Locate the cell with the specified text and output its (X, Y) center coordinate. 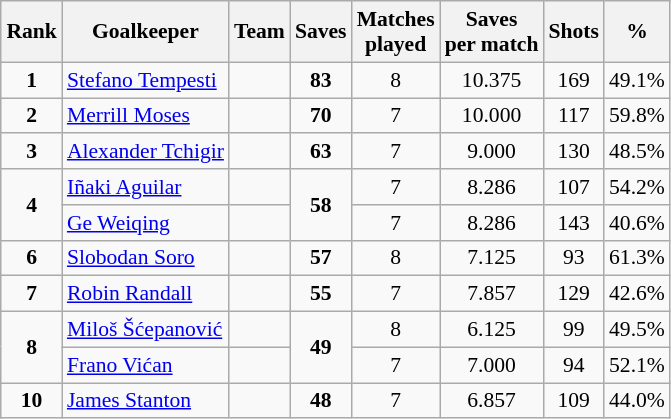
94 (574, 365)
93 (574, 258)
4 (32, 204)
61.3% (637, 258)
9.000 (492, 152)
63 (321, 152)
10.375 (492, 80)
52.1% (637, 365)
Alexander Tchigir (146, 152)
83 (321, 80)
Iñaki Aguilar (146, 187)
55 (321, 294)
7.857 (492, 294)
2 (32, 116)
Robin Randall (146, 294)
% (637, 32)
49.5% (637, 330)
49.1% (637, 80)
3 (32, 152)
107 (574, 187)
48.5% (637, 152)
109 (574, 401)
Merrill Moses (146, 116)
42.6% (637, 294)
Savesper match (492, 32)
117 (574, 116)
57 (321, 258)
129 (574, 294)
6.857 (492, 401)
James Stanton (146, 401)
10 (32, 401)
Rank (32, 32)
7.125 (492, 258)
40.6% (637, 223)
44.0% (637, 401)
169 (574, 80)
54.2% (637, 187)
6 (32, 258)
59.8% (637, 116)
Matchesplayed (396, 32)
7.000 (492, 365)
Saves (321, 32)
Slobodan Soro (146, 258)
Frano Vićan (146, 365)
10.000 (492, 116)
Goalkeeper (146, 32)
130 (574, 152)
Stefano Tempesti (146, 80)
Miloš Šćepanović (146, 330)
143 (574, 223)
1 (32, 80)
70 (321, 116)
58 (321, 204)
Shots (574, 32)
48 (321, 401)
Ge Weiqing (146, 223)
49 (321, 348)
Team (260, 32)
99 (574, 330)
6.125 (492, 330)
